Find where the given text appears and provide that cell's center as (X, Y) coordinate. 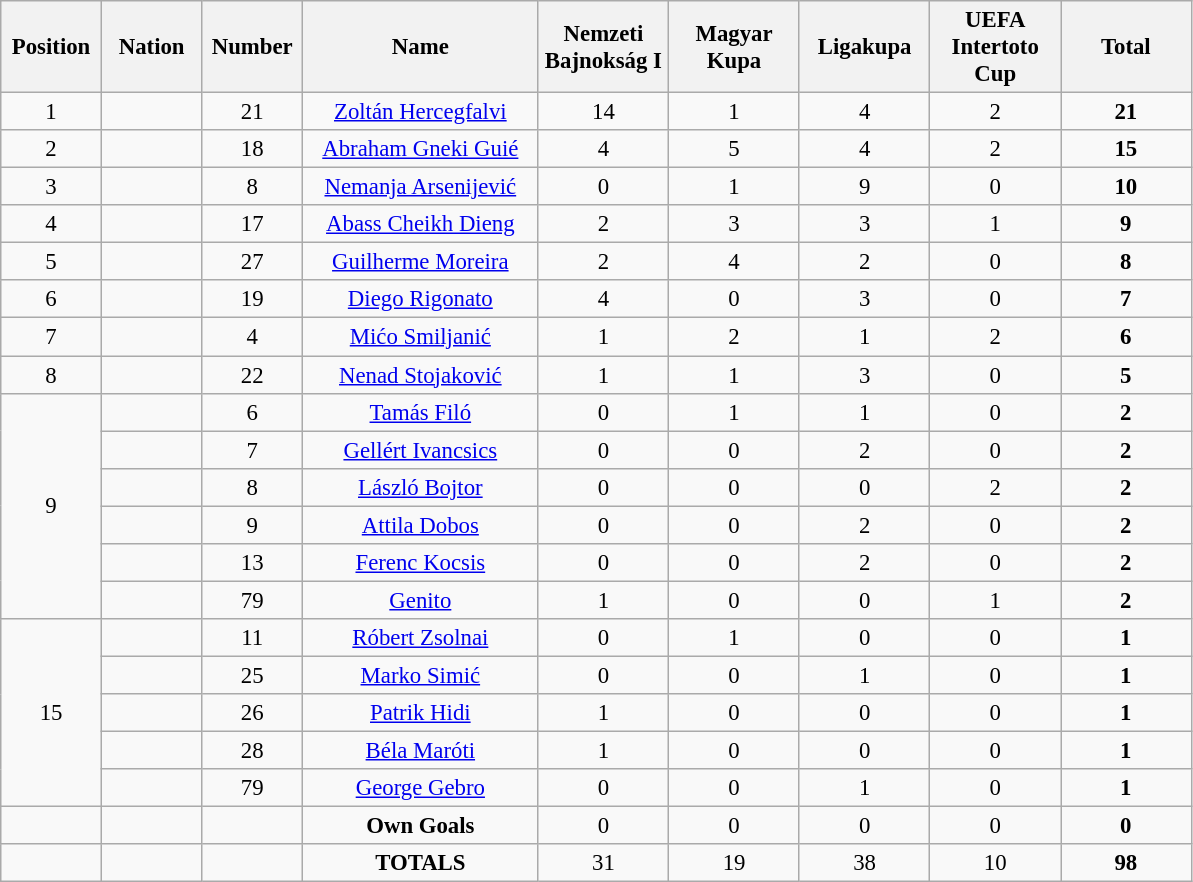
Genito (421, 600)
Abraham Gneki Guié (421, 149)
Tamás Filó (421, 412)
11 (252, 638)
27 (252, 262)
31 (604, 863)
Ferenc Kocsis (421, 563)
13 (252, 563)
Guilherme Moreira (421, 262)
Magyar Kupa (734, 47)
Diego Rigonato (421, 299)
22 (252, 375)
Marko Simić (421, 675)
Attila Dobos (421, 525)
Total (1126, 47)
25 (252, 675)
TOTALS (421, 863)
Ligakupa (864, 47)
98 (1126, 863)
Abass Cheikh Dieng (421, 224)
Patrik Hidi (421, 713)
Nenad Stojaković (421, 375)
Nation (152, 47)
László Bojtor (421, 487)
George Gebro (421, 788)
17 (252, 224)
28 (252, 751)
Position (52, 47)
Róbert Zsolnai (421, 638)
Gellért Ivancsics (421, 450)
Own Goals (421, 826)
Zoltán Hercegfalvi (421, 112)
38 (864, 863)
Nemanja Arsenijević (421, 187)
26 (252, 713)
Mićo Smiljanić (421, 337)
14 (604, 112)
Name (421, 47)
Nemzeti Bajnokság I (604, 47)
Number (252, 47)
UEFA Intertoto Cup (996, 47)
18 (252, 149)
Béla Maróti (421, 751)
